Determine the [x, y] coordinate at the center of the cell enclosing the given text.  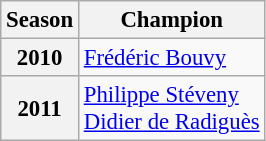
Champion [171, 20]
Frédéric Bouvy [171, 58]
Season [40, 20]
Philippe Stéveny Didier de Radiguès [171, 108]
2010 [40, 58]
2011 [40, 108]
